Provide the (x, y) coordinate of the cell's center where the given text is located.  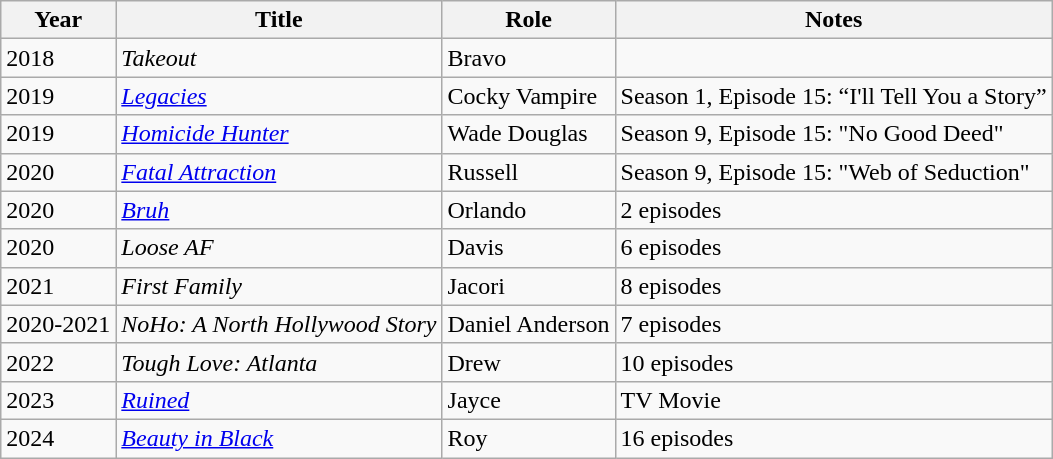
10 episodes (834, 362)
Jacori (528, 286)
16 episodes (834, 438)
Russell (528, 172)
2024 (58, 438)
Davis (528, 248)
Daniel Anderson (528, 324)
2 episodes (834, 210)
2022 (58, 362)
Cocky Vampire (528, 96)
2020-2021 (58, 324)
2023 (58, 400)
Fatal Attraction (279, 172)
First Family (279, 286)
Year (58, 20)
Title (279, 20)
NoHo: A North Hollywood Story (279, 324)
Season 9, Episode 15: "No Good Deed" (834, 134)
Homicide Hunter (279, 134)
Orlando (528, 210)
Jayce (528, 400)
Tough Love: Atlanta (279, 362)
Takeout (279, 58)
2021 (58, 286)
Wade Douglas (528, 134)
Roy (528, 438)
Notes (834, 20)
2018 (58, 58)
Ruined (279, 400)
Bravo (528, 58)
Bruh (279, 210)
8 episodes (834, 286)
Loose AF (279, 248)
Legacies (279, 96)
TV Movie (834, 400)
Role (528, 20)
Drew (528, 362)
7 episodes (834, 324)
Season 9, Episode 15: "Web of Seduction" (834, 172)
6 episodes (834, 248)
Season 1, Episode 15: “I'll Tell You a Story” (834, 96)
Beauty in Black (279, 438)
